Scan for the cell matching the given text and deliver its [X, Y] coordinate at center. 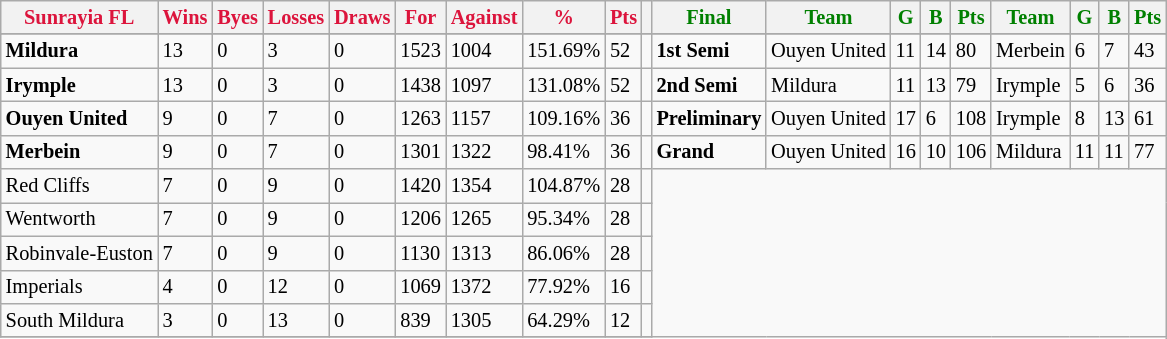
106 [971, 152]
79 [971, 85]
108 [971, 118]
1305 [484, 320]
1301 [420, 152]
Sunrayia FL [80, 17]
Preliminary [710, 118]
80 [971, 51]
64.29% [564, 320]
1206 [420, 219]
131.08% [564, 85]
95.34% [564, 219]
8 [1084, 118]
Final [710, 17]
Losses [296, 17]
61 [1148, 118]
Draws [362, 17]
1097 [484, 85]
1372 [484, 287]
For [420, 17]
839 [420, 320]
98.41% [564, 152]
1157 [484, 118]
4 [186, 287]
1st Semi [710, 51]
2nd Semi [710, 85]
South Mildura [80, 320]
% [564, 17]
1438 [420, 85]
86.06% [564, 253]
1004 [484, 51]
1354 [484, 186]
43 [1148, 51]
Robinvale-Euston [80, 253]
1313 [484, 253]
151.69% [564, 51]
17 [906, 118]
Grand [710, 152]
5 [1084, 85]
1420 [420, 186]
1263 [420, 118]
10 [936, 152]
Against [484, 17]
Wentworth [80, 219]
Imperials [80, 287]
Wins [186, 17]
Byes [237, 17]
77 [1148, 152]
104.87% [564, 186]
1130 [420, 253]
1069 [420, 287]
1322 [484, 152]
1523 [420, 51]
77.92% [564, 287]
14 [936, 51]
109.16% [564, 118]
Red Cliffs [80, 186]
1265 [484, 219]
